Locate the cell with the specified text and output its [X, Y] center coordinate. 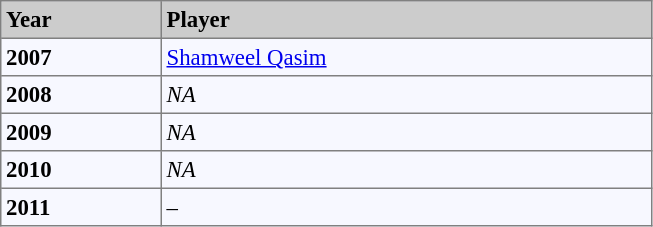
2009 [81, 132]
Year [81, 20]
2010 [81, 170]
2007 [81, 57]
Shamweel Qasim [406, 57]
2008 [81, 95]
Player [406, 20]
2011 [81, 207]
– [406, 207]
